Return [x, y] of the center of cell containing provided text 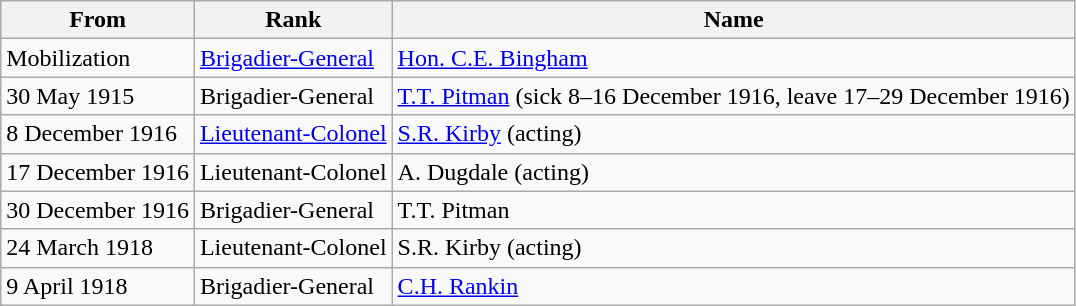
17 December 1916 [98, 172]
Mobilization [98, 58]
Hon. C.E. Bingham [734, 58]
C.H. Rankin [734, 286]
8 December 1916 [98, 134]
30 December 1916 [98, 210]
24 March 1918 [98, 248]
30 May 1915 [98, 96]
T.T. Pitman (sick 8–16 December 1916, leave 17–29 December 1916) [734, 96]
A. Dugdale (acting) [734, 172]
From [98, 20]
9 April 1918 [98, 286]
T.T. Pitman [734, 210]
Name [734, 20]
Rank [293, 20]
